From the cell containing the given text, extract its center point as [X, Y] coordinate. 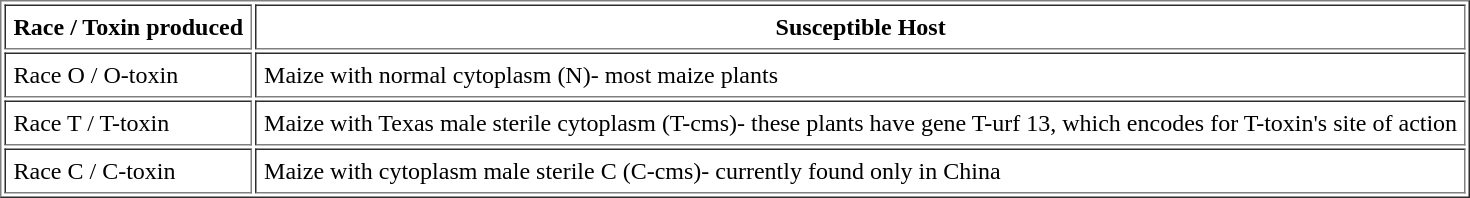
Maize with cytoplasm male sterile C (C-cms)- currently found only in China [860, 170]
Maize with normal cytoplasm (N)- most maize plants [860, 74]
Susceptible Host [860, 26]
Race C / C-toxin [128, 170]
Race / Toxin produced [128, 26]
Race O / O-toxin [128, 74]
Maize with Texas male sterile cytoplasm (T-cms)- these plants have gene T-urf 13, which encodes for T-toxin's site of action [860, 122]
Race T / T-toxin [128, 122]
